Find where the given text appears and provide that cell's center as [x, y] coordinate. 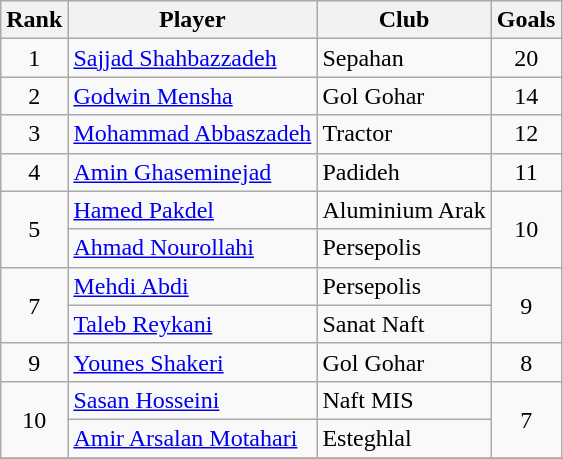
Sanat Naft [404, 324]
Ahmad Nourollahi [192, 248]
20 [526, 58]
4 [34, 172]
5 [34, 229]
12 [526, 134]
Aluminium Arak [404, 210]
11 [526, 172]
Tractor [404, 134]
Amin Ghaseminejad [192, 172]
3 [34, 134]
Mehdi Abdi [192, 286]
Club [404, 20]
Player [192, 20]
Younes Shakeri [192, 362]
Goals [526, 20]
14 [526, 96]
Padideh [404, 172]
2 [34, 96]
Sepahan [404, 58]
8 [526, 362]
1 [34, 58]
Taleb Reykani [192, 324]
Hamed Pakdel [192, 210]
Esteghlal [404, 438]
Rank [34, 20]
Sajjad Shahbazzadeh [192, 58]
Amir Arsalan Motahari [192, 438]
Sasan Hosseini [192, 400]
Mohammad Abbaszadeh [192, 134]
Naft MIS [404, 400]
Godwin Mensha [192, 96]
